Detect which cell encompasses the target text, then output its [x, y] center coordinate. 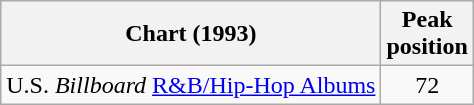
U.S. Billboard R&B/Hip-Hop Albums [191, 85]
Chart (1993) [191, 34]
Peakposition [427, 34]
72 [427, 85]
